Scan for the cell matching the given text and deliver its [X, Y] coordinate at center. 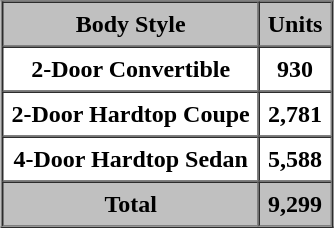
4-Door Hardtop Sedan [131, 158]
2,781 [296, 114]
2-Door Convertible [131, 68]
930 [296, 68]
5,588 [296, 158]
Units [296, 24]
9,299 [296, 204]
2-Door Hardtop Coupe [131, 114]
Body Style [131, 24]
Total [131, 204]
